Provide the [X, Y] coordinate of the cell's center where the given text is located.  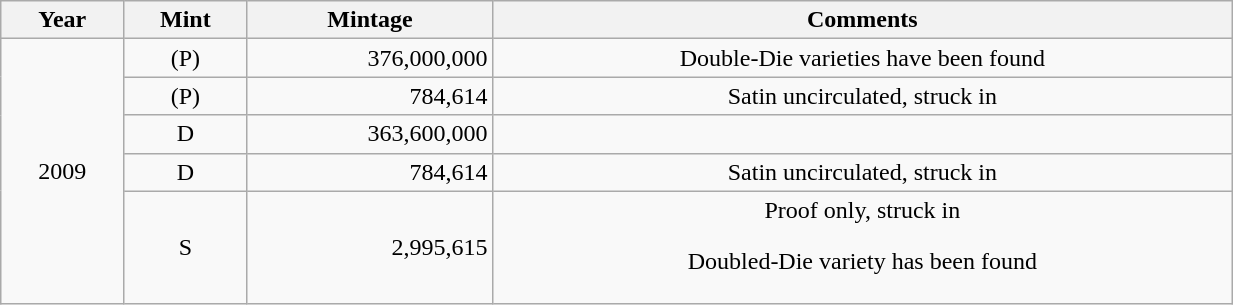
S [186, 248]
Comments [862, 20]
Double-Die varieties have been found [862, 58]
2,995,615 [370, 248]
Mintage [370, 20]
Year [62, 20]
363,600,000 [370, 134]
Proof only, struck in Doubled-Die variety has been found [862, 248]
2009 [62, 172]
376,000,000 [370, 58]
Mint [186, 20]
